Locate the cell with the specified text and output its [x, y] center coordinate. 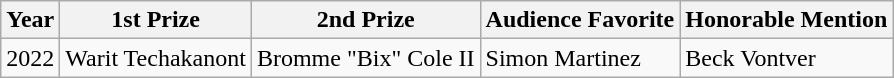
Beck Vontver [786, 58]
Audience Favorite [580, 20]
Honorable Mention [786, 20]
Simon Martinez [580, 58]
Warit Techakanont [156, 58]
Bromme "Bix" Cole II [366, 58]
2nd Prize [366, 20]
1st Prize [156, 20]
2022 [30, 58]
Year [30, 20]
